Extract the [x, y] coordinate from the center of the cell holding the provided text.  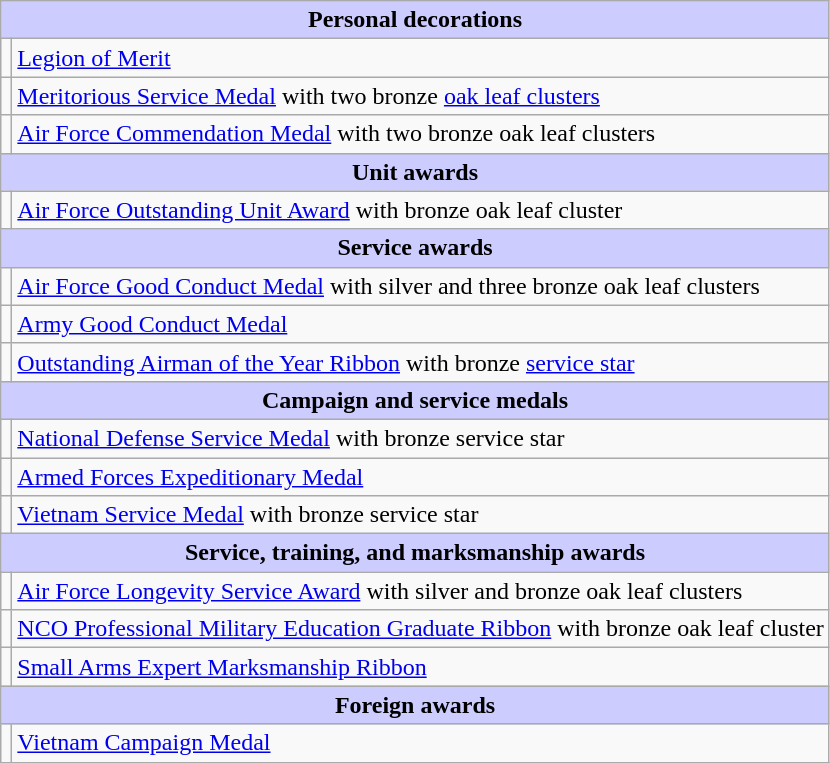
Air Force Outstanding Unit Award with bronze oak leaf cluster [421, 210]
Armed Forces Expeditionary Medal [421, 477]
Air Force Commendation Medal with two bronze oak leaf clusters [421, 134]
Campaign and service medals [416, 400]
Army Good Conduct Medal [421, 324]
Service awards [416, 248]
Unit awards [416, 172]
Service, training, and marksmanship awards [416, 553]
Air Force Good Conduct Medal with silver and three bronze oak leaf clusters [421, 286]
Outstanding Airman of the Year Ribbon with bronze service star [421, 362]
Personal decorations [416, 20]
Meritorious Service Medal with two bronze oak leaf clusters [421, 96]
Foreign awards [416, 705]
NCO Professional Military Education Graduate Ribbon with bronze oak leaf cluster [421, 629]
Small Arms Expert Marksmanship Ribbon [421, 667]
Legion of Merit [421, 58]
Air Force Longevity Service Award with silver and bronze oak leaf clusters [421, 591]
Vietnam Service Medal with bronze service star [421, 515]
Vietnam Campaign Medal [421, 743]
National Defense Service Medal with bronze service star [421, 438]
